Scan for the cell matching the given text and deliver its [x, y] coordinate at center. 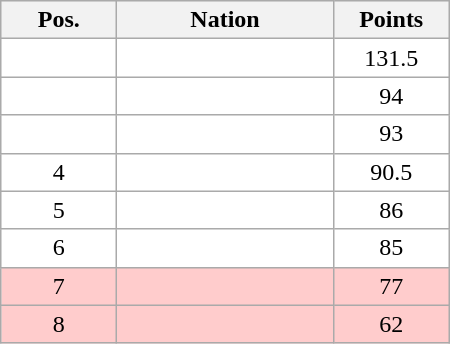
90.5 [391, 172]
62 [391, 324]
4 [59, 172]
86 [391, 210]
8 [59, 324]
85 [391, 248]
7 [59, 286]
Points [391, 20]
77 [391, 286]
5 [59, 210]
6 [59, 248]
131.5 [391, 58]
94 [391, 96]
Pos. [59, 20]
Nation [225, 20]
93 [391, 134]
